Return [X, Y] of the center of cell containing provided text 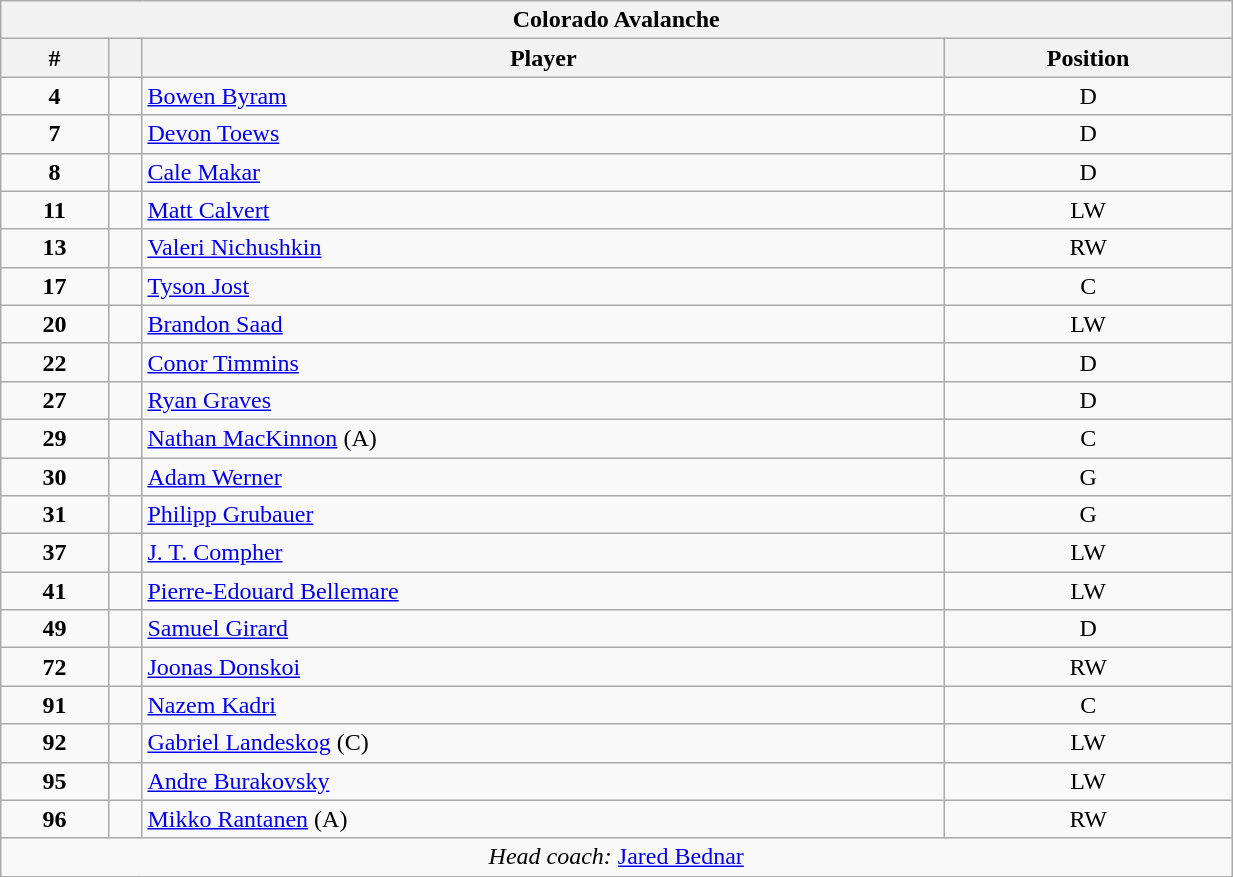
92 [54, 743]
95 [54, 781]
Adam Werner [544, 477]
20 [54, 324]
Player [544, 58]
Ryan Graves [544, 400]
30 [54, 477]
Andre Burakovsky [544, 781]
Bowen Byram [544, 96]
37 [54, 553]
13 [54, 248]
Devon Toews [544, 134]
Gabriel Landeskog (C) [544, 743]
Pierre-Edouard Bellemare [544, 591]
96 [54, 819]
Cale Makar [544, 172]
# [54, 58]
Tyson Jost [544, 286]
Matt Calvert [544, 210]
72 [54, 667]
Philipp Grubauer [544, 515]
Head coach: Jared Bednar [616, 857]
22 [54, 362]
8 [54, 172]
J. T. Compher [544, 553]
Brandon Saad [544, 324]
41 [54, 591]
7 [54, 134]
49 [54, 629]
Mikko Rantanen (A) [544, 819]
Joonas Donskoi [544, 667]
Position [1088, 58]
4 [54, 96]
Samuel Girard [544, 629]
29 [54, 438]
91 [54, 705]
Colorado Avalanche [616, 20]
Nathan MacKinnon (A) [544, 438]
Valeri Nichushkin [544, 248]
27 [54, 400]
17 [54, 286]
Nazem Kadri [544, 705]
Conor Timmins [544, 362]
11 [54, 210]
31 [54, 515]
